Pinpoint the cell where the given text exists, returning its (x, y) midpoint coordinate. 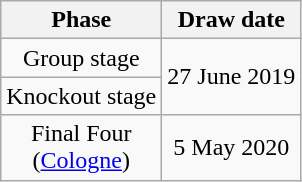
5 May 2020 (232, 148)
Phase (82, 20)
Knockout stage (82, 96)
27 June 2019 (232, 77)
Draw date (232, 20)
Final Four(Cologne) (82, 148)
Group stage (82, 58)
